Return [x, y] of the center of cell containing provided text 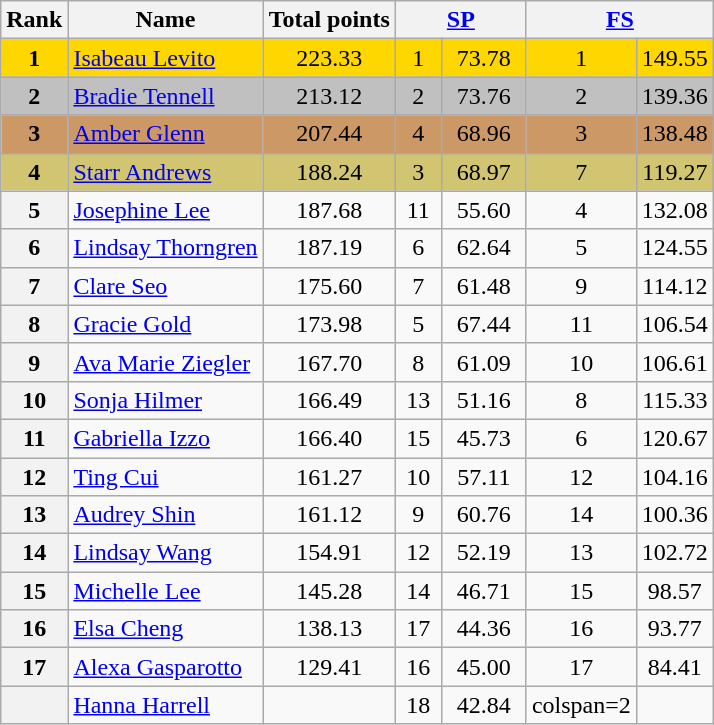
46.71 [484, 591]
Gracie Gold [166, 324]
Lindsay Wang [166, 553]
173.98 [329, 324]
18 [418, 705]
129.41 [329, 667]
161.12 [329, 515]
Michelle Lee [166, 591]
166.49 [329, 400]
67.44 [484, 324]
55.60 [484, 210]
68.97 [484, 172]
Rank [34, 20]
Lindsay Thorngren [166, 248]
SP [460, 20]
Name [166, 20]
98.57 [674, 591]
Alexa Gasparotto [166, 667]
213.12 [329, 96]
Isabeau Levito [166, 58]
166.40 [329, 438]
100.36 [674, 515]
161.27 [329, 477]
Elsa Cheng [166, 629]
61.48 [484, 286]
42.84 [484, 705]
60.76 [484, 515]
51.16 [484, 400]
115.33 [674, 400]
68.96 [484, 134]
62.64 [484, 248]
45.73 [484, 438]
187.68 [329, 210]
FS [620, 20]
207.44 [329, 134]
132.08 [674, 210]
149.55 [674, 58]
73.76 [484, 96]
106.61 [674, 362]
120.67 [674, 438]
Amber Glenn [166, 134]
Ava Marie Ziegler [166, 362]
84.41 [674, 667]
Hanna Harrell [166, 705]
Audrey Shin [166, 515]
44.36 [484, 629]
Ting Cui [166, 477]
119.27 [674, 172]
187.19 [329, 248]
138.48 [674, 134]
139.36 [674, 96]
167.70 [329, 362]
102.72 [674, 553]
Josephine Lee [166, 210]
Total points [329, 20]
223.33 [329, 58]
colspan=2 [581, 705]
145.28 [329, 591]
Clare Seo [166, 286]
104.16 [674, 477]
52.19 [484, 553]
Gabriella Izzo [166, 438]
114.12 [674, 286]
106.54 [674, 324]
188.24 [329, 172]
61.09 [484, 362]
45.00 [484, 667]
93.77 [674, 629]
154.91 [329, 553]
138.13 [329, 629]
57.11 [484, 477]
Bradie Tennell [166, 96]
124.55 [674, 248]
Starr Andrews [166, 172]
175.60 [329, 286]
73.78 [484, 58]
Sonja Hilmer [166, 400]
